Capture the cell that displays the provided text and extract its [X, Y] central coordinate. 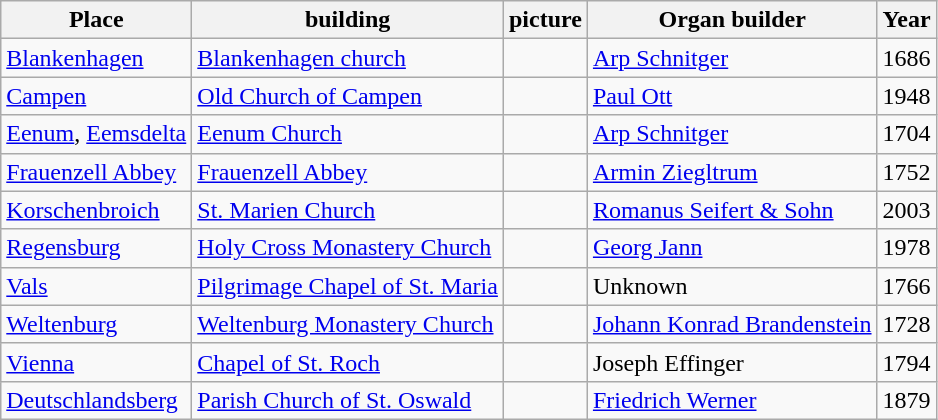
1948 [906, 96]
Romanus Seifert & Sohn [732, 210]
1704 [906, 134]
Eenum Church [348, 134]
1752 [906, 172]
Place [96, 20]
Unknown [732, 286]
Georg Jann [732, 248]
Weltenburg [96, 324]
Blankenhagen church [348, 58]
1978 [906, 248]
building [348, 20]
Regensburg [96, 248]
Eenum, Eemsdelta [96, 134]
1879 [906, 400]
Blankenhagen [96, 58]
Friedrich Werner [732, 400]
2003 [906, 210]
St. Marien Church [348, 210]
Organ builder [732, 20]
1766 [906, 286]
Pilgrimage Chapel of St. Maria [348, 286]
Vals [96, 286]
Vienna [96, 362]
Paul Ott [732, 96]
Korschenbroich [96, 210]
picture [545, 20]
Holy Cross Monastery Church [348, 248]
Campen [96, 96]
Armin Ziegltrum [732, 172]
1794 [906, 362]
Deutschlandsberg [96, 400]
1686 [906, 58]
Year [906, 20]
Parish Church of St. Oswald [348, 400]
Joseph Effinger [732, 362]
Johann Konrad Brandenstein [732, 324]
Old Church of Campen [348, 96]
Weltenburg Monastery Church [348, 324]
1728 [906, 324]
Chapel of St. Roch [348, 362]
